Return (X, Y) of the center of cell containing provided text 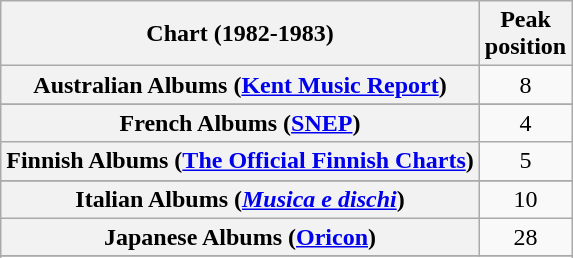
Australian Albums (Kent Music Report) (240, 85)
10 (525, 199)
Japanese Albums (Oricon) (240, 237)
Peakposition (525, 34)
Finnish Albums (The Official Finnish Charts) (240, 161)
8 (525, 85)
5 (525, 161)
4 (525, 123)
French Albums (SNEP) (240, 123)
Chart (1982-1983) (240, 34)
Italian Albums (Musica e dischi) (240, 199)
28 (525, 237)
